Return (x, y) of the center of cell containing provided text 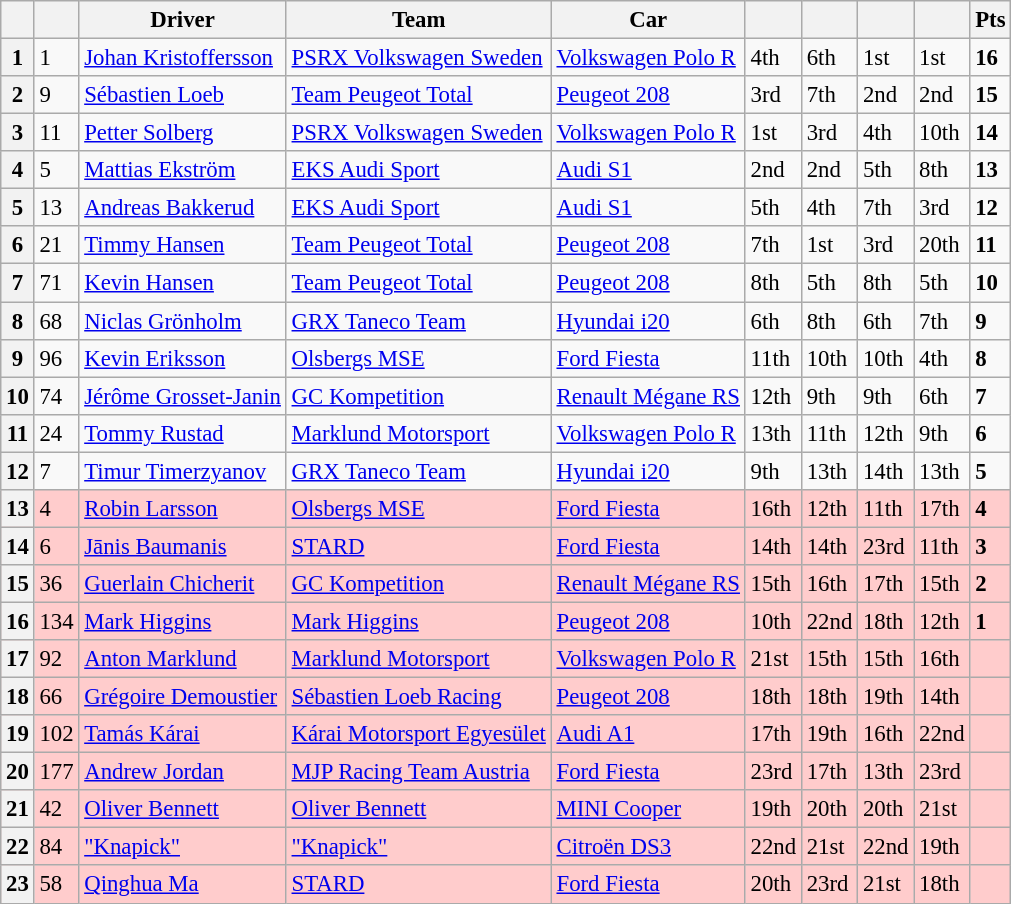
Petter Solberg (182, 133)
71 (56, 283)
Andreas Bakkerud (182, 208)
96 (56, 358)
23 (18, 885)
19 (18, 734)
Tamás Kárai (182, 734)
Tommy Rustad (182, 433)
177 (56, 772)
Driver (182, 20)
MINI Cooper (648, 809)
MJP Racing Team Austria (418, 772)
Sébastien Loeb (182, 95)
Pts (990, 20)
102 (56, 734)
22 (18, 847)
134 (56, 621)
Team (418, 20)
Anton Marklund (182, 659)
Kevin Eriksson (182, 358)
Citroën DS3 (648, 847)
Timur Timerzyanov (182, 471)
Mattias Ekström (182, 170)
74 (56, 396)
24 (56, 433)
Kevin Hansen (182, 283)
Robin Larsson (182, 509)
Kárai Motorsport Egyesület (418, 734)
Niclas Grönholm (182, 321)
Guerlain Chicherit (182, 584)
17 (18, 659)
Qinghua Ma (182, 885)
Johan Kristoffersson (182, 58)
42 (56, 809)
36 (56, 584)
Jérôme Grosset-Janin (182, 396)
66 (56, 697)
68 (56, 321)
Jānis Baumanis (182, 546)
58 (56, 885)
92 (56, 659)
84 (56, 847)
Grégoire Demoustier (182, 697)
Audi A1 (648, 734)
Car (648, 20)
Andrew Jordan (182, 772)
Sébastien Loeb Racing (418, 697)
18 (18, 697)
20 (18, 772)
Timmy Hansen (182, 245)
